For the text-containing cell, return its midpoint in [X, Y] coordinate format. 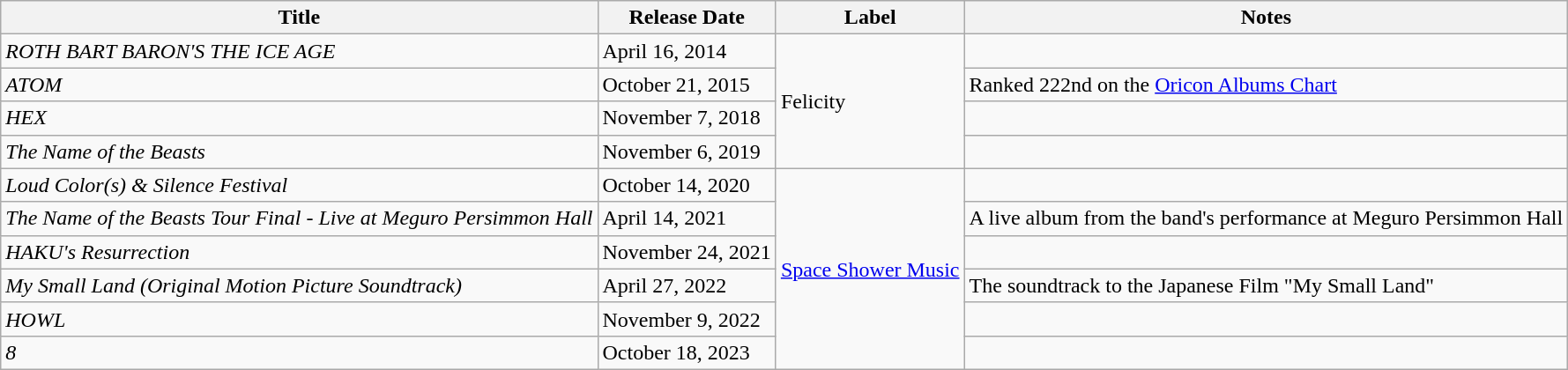
The soundtrack to the Japanese Film "My Small Land" [1266, 285]
A live album from the band's performance at Meguro Persimmon Hall [1266, 218]
Space Shower Music [870, 269]
Loud Color(s) & Silence Festival [300, 185]
8 [300, 352]
April 16, 2014 [687, 51]
October 14, 2020 [687, 185]
October 21, 2015 [687, 85]
November 24, 2021 [687, 252]
Title [300, 18]
April 14, 2021 [687, 218]
Notes [1266, 18]
November 9, 2022 [687, 319]
October 18, 2023 [687, 352]
April 27, 2022 [687, 285]
The Name of the Beasts [300, 152]
ATOM [300, 85]
Ranked 222nd on the Oricon Albums Chart [1266, 85]
HOWL [300, 319]
Felicity [870, 101]
November 6, 2019 [687, 152]
The Name of the Beasts Tour Final - Live at Meguro Persimmon Hall [300, 218]
HAKU's Resurrection [300, 252]
HEX [300, 118]
ROTH BART BARON'S THE ICE AGE [300, 51]
Release Date [687, 18]
Label [870, 18]
My Small Land (Original Motion Picture Soundtrack) [300, 285]
November 7, 2018 [687, 118]
